Pinpoint the cell where the given text exists, returning its (X, Y) midpoint coordinate. 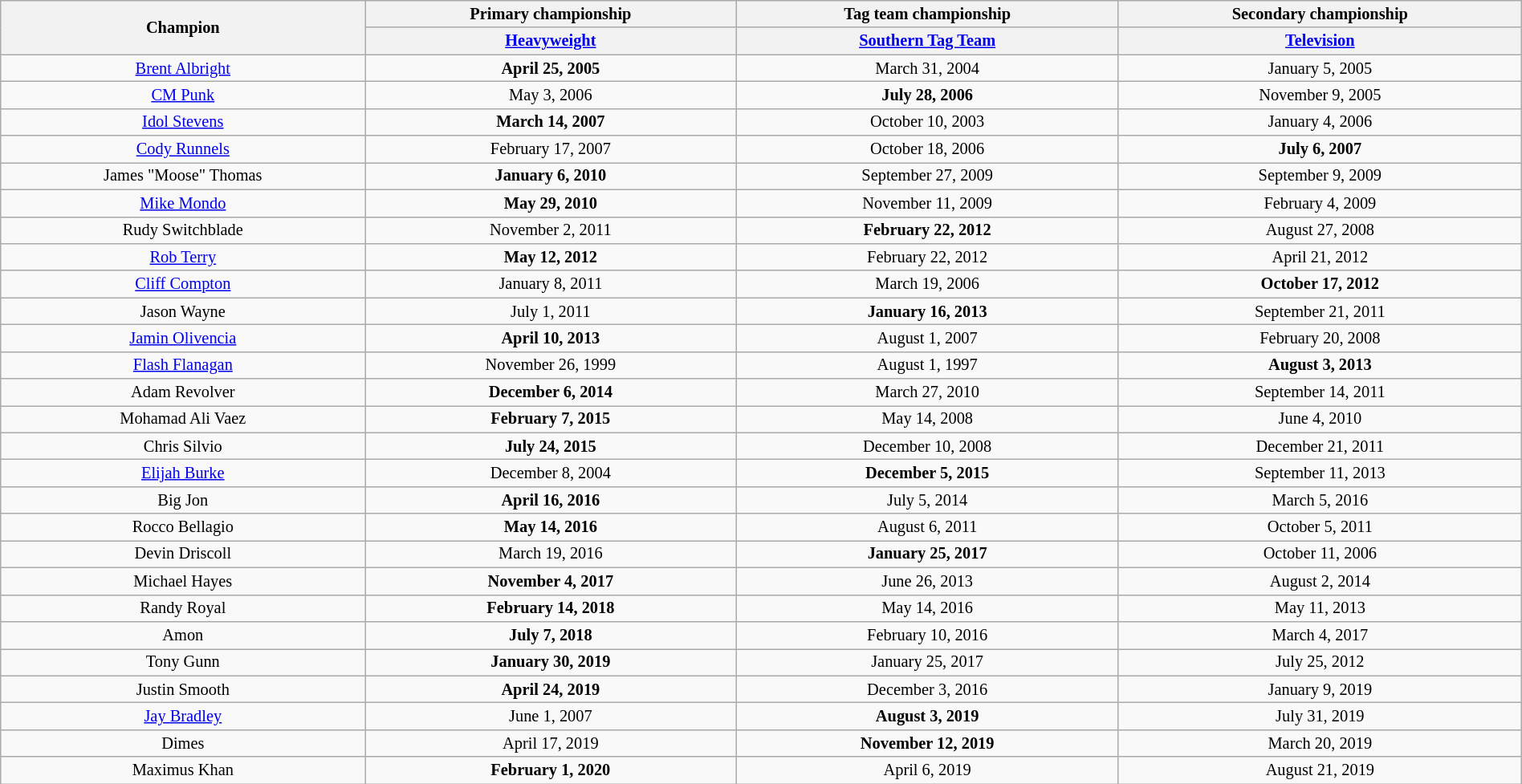
May 11, 2013 (1320, 608)
February 4, 2009 (1320, 203)
March 5, 2016 (1320, 500)
May 14, 2008 (928, 419)
March 27, 2010 (928, 392)
Southern Tag Team (928, 41)
March 20, 2019 (1320, 743)
December 3, 2016 (928, 689)
April 24, 2019 (551, 689)
April 25, 2005 (551, 68)
Maximus Khan (183, 770)
September 9, 2009 (1320, 176)
August 3, 2013 (1320, 365)
December 8, 2004 (551, 473)
Champion (183, 27)
November 26, 1999 (551, 365)
July 25, 2012 (1320, 662)
Secondary championship (1320, 14)
Rudy Switchblade (183, 230)
Television (1320, 41)
August 2, 2014 (1320, 581)
August 1, 1997 (928, 365)
May 29, 2010 (551, 203)
November 12, 2019 (928, 743)
Chris Silvio (183, 446)
November 4, 2017 (551, 581)
Tag team championship (928, 14)
April 10, 2013 (551, 338)
March 4, 2017 (1320, 635)
Rob Terry (183, 257)
May 3, 2006 (551, 95)
Mike Mondo (183, 203)
July 31, 2019 (1320, 716)
December 10, 2008 (928, 446)
Dimes (183, 743)
July 28, 2006 (928, 95)
January 9, 2019 (1320, 689)
July 24, 2015 (551, 446)
Amon (183, 635)
Jay Bradley (183, 716)
James "Moose" Thomas (183, 176)
Primary championship (551, 14)
Jamin Olivencia (183, 338)
September 11, 2013 (1320, 473)
November 9, 2005 (1320, 95)
September 27, 2009 (928, 176)
October 18, 2006 (928, 149)
Big Jon (183, 500)
Tony Gunn (183, 662)
Cliff Compton (183, 284)
January 30, 2019 (551, 662)
Idol Stevens (183, 122)
CM Punk (183, 95)
April 21, 2012 (1320, 257)
February 20, 2008 (1320, 338)
Michael Hayes (183, 581)
June 4, 2010 (1320, 419)
February 7, 2015 (551, 419)
October 10, 2003 (928, 122)
April 16, 2016 (551, 500)
October 17, 2012 (1320, 284)
Devin Driscoll (183, 554)
Adam Revolver (183, 392)
August 1, 2007 (928, 338)
Rocco Bellagio (183, 527)
March 31, 2004 (928, 68)
Mohamad Ali Vaez (183, 419)
April 17, 2019 (551, 743)
August 3, 2019 (928, 716)
July 5, 2014 (928, 500)
December 21, 2011 (1320, 446)
July 7, 2018 (551, 635)
Justin Smooth (183, 689)
September 21, 2011 (1320, 311)
October 5, 2011 (1320, 527)
June 26, 2013 (928, 581)
December 5, 2015 (928, 473)
Brent Albright (183, 68)
Cody Runnels (183, 149)
November 11, 2009 (928, 203)
July 6, 2007 (1320, 149)
August 27, 2008 (1320, 230)
December 6, 2014 (551, 392)
January 8, 2011 (551, 284)
March 19, 2006 (928, 284)
July 1, 2011 (551, 311)
February 17, 2007 (551, 149)
August 6, 2011 (928, 527)
November 2, 2011 (551, 230)
January 5, 2005 (1320, 68)
March 14, 2007 (551, 122)
Flash Flanagan (183, 365)
Jason Wayne (183, 311)
January 6, 2010 (551, 176)
Randy Royal (183, 608)
February 1, 2020 (551, 770)
Heavyweight (551, 41)
May 12, 2012 (551, 257)
March 19, 2016 (551, 554)
February 14, 2018 (551, 608)
June 1, 2007 (551, 716)
September 14, 2011 (1320, 392)
February 10, 2016 (928, 635)
January 16, 2013 (928, 311)
January 4, 2006 (1320, 122)
Elijah Burke (183, 473)
October 11, 2006 (1320, 554)
April 6, 2019 (928, 770)
August 21, 2019 (1320, 770)
